Return [X, Y] of the center of cell containing provided text 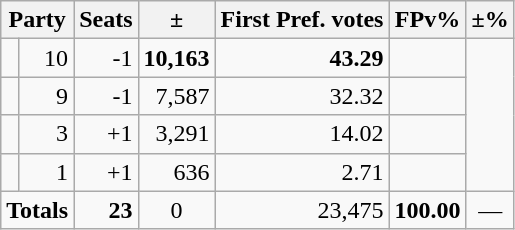
23 [106, 210]
Seats [106, 20]
32.32 [302, 96]
First Pref. votes [302, 20]
3 [46, 134]
FPv% [428, 20]
2.71 [302, 172]
± [176, 20]
100.00 [428, 210]
1 [46, 172]
7,587 [176, 96]
23,475 [302, 210]
10,163 [176, 58]
±% [490, 20]
14.02 [302, 134]
0 [176, 210]
9 [46, 96]
10 [46, 58]
3,291 [176, 134]
Totals [38, 210]
— [490, 210]
636 [176, 172]
Party [38, 20]
43.29 [302, 58]
